For the text-containing cell, return its midpoint in [X, Y] coordinate format. 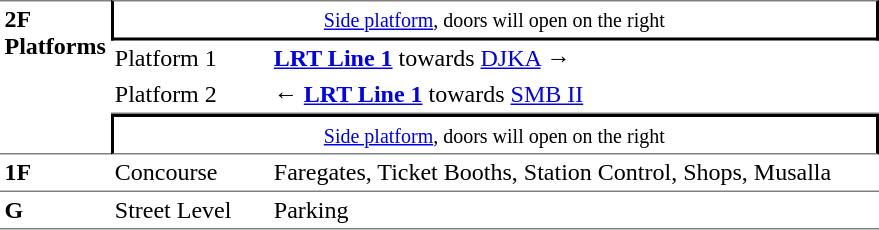
2FPlatforms [55, 77]
1F [55, 173]
Faregates, Ticket Booths, Station Control, Shops, Musalla [574, 173]
Platform 2 [190, 95]
LRT Line 1 towards DJKA → [574, 58]
Street Level [190, 211]
Parking [574, 211]
← LRT Line 1 towards SMB II [574, 95]
Concourse [190, 173]
G [55, 211]
Platform 1 [190, 58]
